Find where the given text appears and provide that cell's center as [x, y] coordinate. 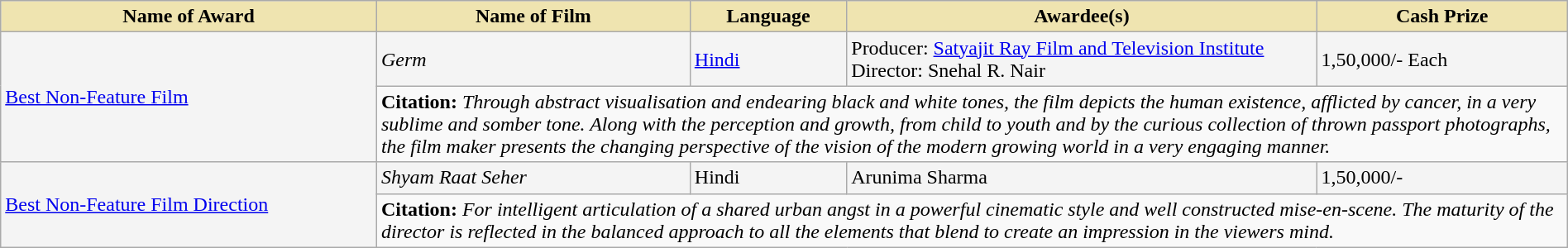
Cash Prize [1442, 17]
Awardee(s) [1082, 17]
Producer: Satyajit Ray Film and Television InstituteDirector: Snehal R. Nair [1082, 60]
1,50,000/- [1442, 178]
Language [767, 17]
Name of Film [533, 17]
Best Non-Feature Film Direction [189, 205]
Germ [533, 60]
Arunima Sharma [1082, 178]
Best Non-Feature Film [189, 98]
Name of Award [189, 17]
Shyam Raat Seher [533, 178]
1,50,000/- Each [1442, 60]
